Return the (X, Y) coordinate for the center point of the cell that contains the specified text.  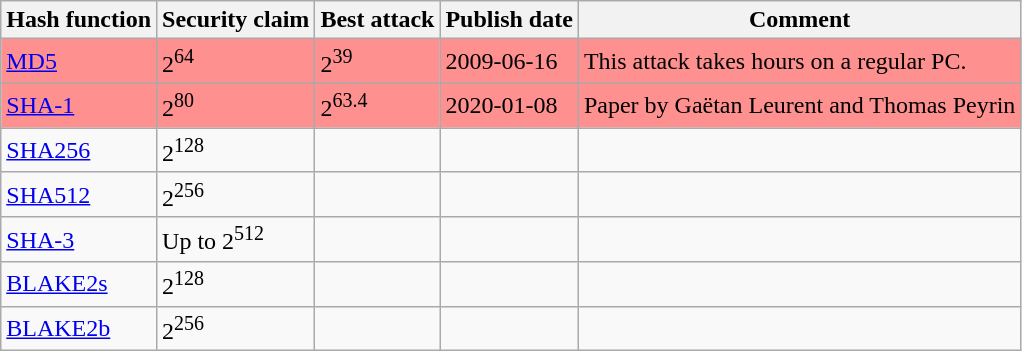
Hash function (79, 20)
Comment (799, 20)
264 (236, 62)
Best attack (378, 20)
MD5 (79, 62)
2020-01-08 (509, 106)
BLAKE2s (79, 284)
Paper by Gaëtan Leurent and Thomas Peyrin (799, 106)
SHA512 (79, 194)
SHA-1 (79, 106)
280 (236, 106)
Up to 2512 (236, 240)
BLAKE2b (79, 328)
239 (378, 62)
263.4 (378, 106)
SHA256 (79, 150)
This attack takes hours on a regular PC. (799, 62)
Publish date (509, 20)
2009-06-16 (509, 62)
Security claim (236, 20)
SHA-3 (79, 240)
